Return (x, y) of the center of cell containing provided text 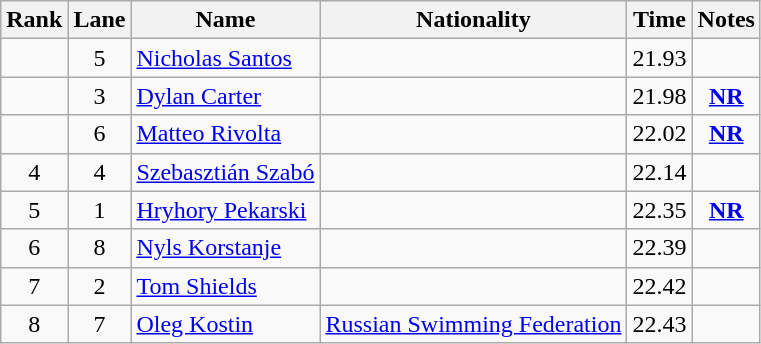
Nationality (474, 20)
2 (100, 286)
Hryhory Pekarski (226, 210)
Time (660, 20)
Szebasztián Szabó (226, 172)
Russian Swimming Federation (474, 324)
22.14 (660, 172)
Tom Shields (226, 286)
Oleg Kostin (226, 324)
Dylan Carter (226, 96)
22.39 (660, 248)
22.42 (660, 286)
Rank (34, 20)
1 (100, 210)
22.35 (660, 210)
Lane (100, 20)
Name (226, 20)
Notes (726, 20)
Matteo Rivolta (226, 134)
22.02 (660, 134)
21.98 (660, 96)
22.43 (660, 324)
Nicholas Santos (226, 58)
21.93 (660, 58)
Nyls Korstanje (226, 248)
3 (100, 96)
